For the text-containing cell, return its midpoint in (X, Y) coordinate format. 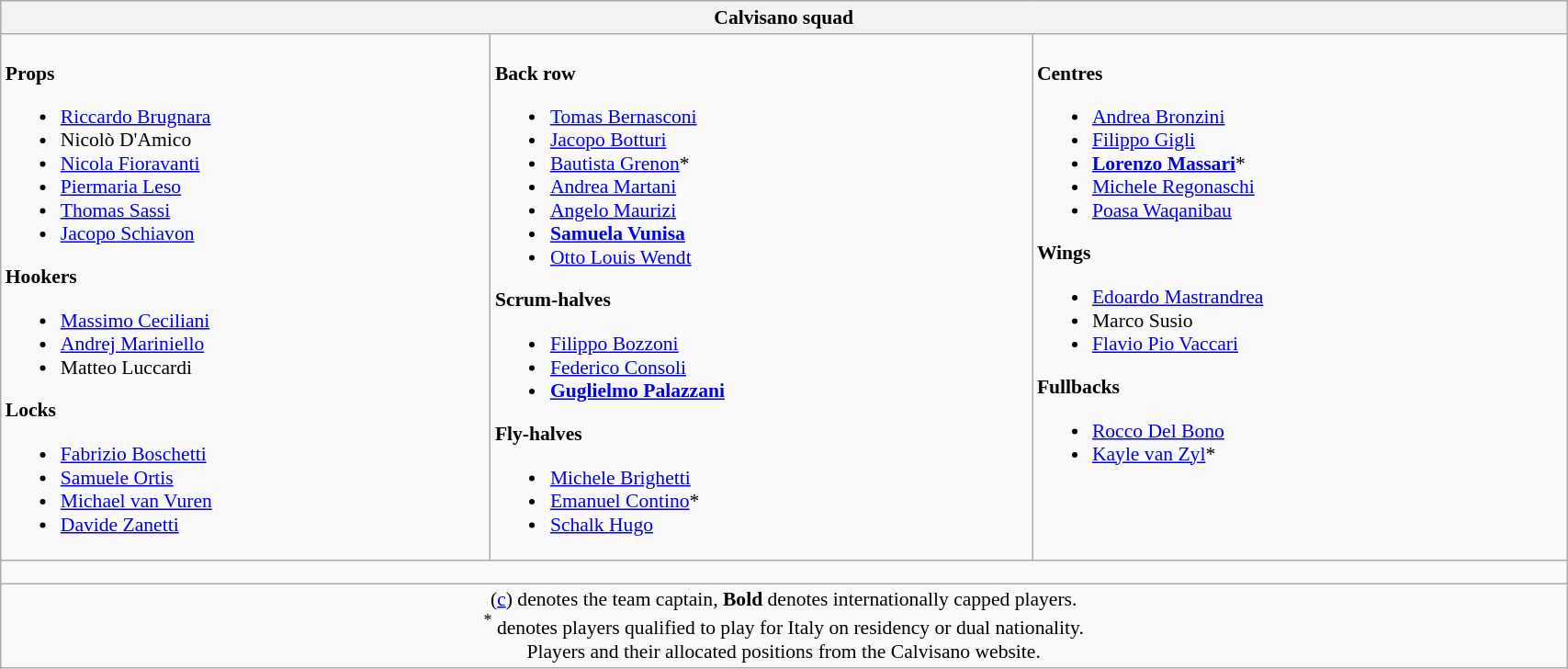
Calvisano squad (784, 17)
